Extract the [X, Y] coordinate from the center of the cell holding the provided text.  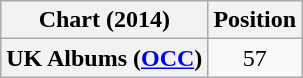
Position [255, 20]
Chart (2014) [104, 20]
57 [255, 58]
UK Albums (OCC) [104, 58]
